Provide the (X, Y) coordinate of the cell's center where the given text is located.  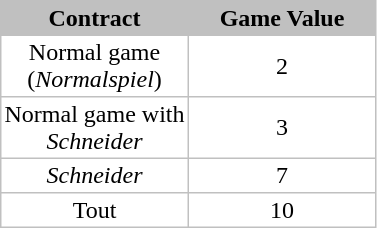
Normal game with Schneider (95, 128)
Game Value (282, 18)
2 (282, 66)
7 (282, 176)
3 (282, 128)
Schneider (95, 176)
Contract (95, 18)
Normal game (Normalspiel) (95, 66)
10 (282, 210)
Tout (95, 210)
